Output the (X, Y) coordinate of the center of the cell containing the given text.  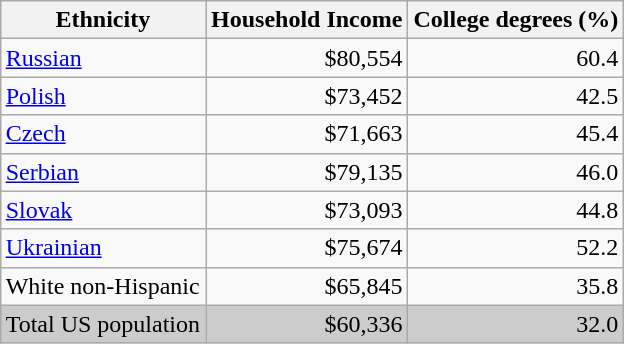
$65,845 (307, 286)
$60,336 (307, 324)
46.0 (516, 172)
$79,135 (307, 172)
Total US population (102, 324)
35.8 (516, 286)
Czech (102, 134)
White non-Hispanic (102, 286)
$71,663 (307, 134)
52.2 (516, 248)
Slovak (102, 210)
$73,452 (307, 96)
Serbian (102, 172)
$73,093 (307, 210)
Ethnicity (102, 20)
Ukrainian (102, 248)
44.8 (516, 210)
45.4 (516, 134)
42.5 (516, 96)
32.0 (516, 324)
$80,554 (307, 58)
Russian (102, 58)
Household Income (307, 20)
Polish (102, 96)
$75,674 (307, 248)
College degrees (%) (516, 20)
60.4 (516, 58)
